Pinpoint the cell where the given text exists, returning its (x, y) midpoint coordinate. 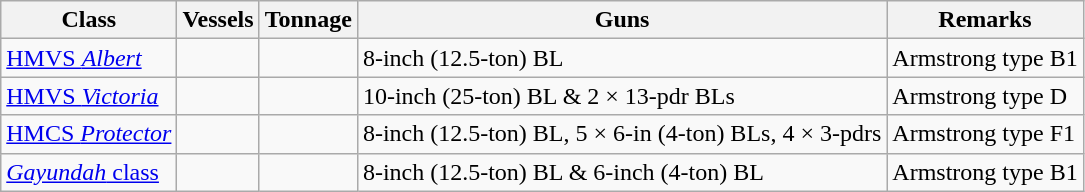
Armstrong type F1 (985, 134)
10-inch (25-ton) BL & 2 × 13-pdr BLs (622, 96)
Gayundah class (89, 172)
8-inch (12.5-ton) BL, 5 × 6-in (4-ton) BLs, 4 × 3-pdrs (622, 134)
8-inch (12.5-ton) BL & 6-inch (4-ton) BL (622, 172)
HMCS Protector (89, 134)
Armstrong type D (985, 96)
Remarks (985, 20)
Guns (622, 20)
Vessels (218, 20)
Class (89, 20)
HMVS Victoria (89, 96)
8-inch (12.5-ton) BL (622, 58)
HMVS Albert (89, 58)
Tonnage (308, 20)
